From the cell containing the given text, extract its center point as (X, Y) coordinate. 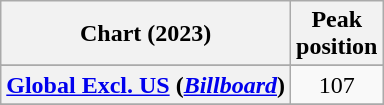
107 (337, 85)
Chart (2023) (146, 34)
Global Excl. US (Billboard) (146, 85)
Peakposition (337, 34)
